Provide the (x, y) coordinate of the cell's center where the given text is located.  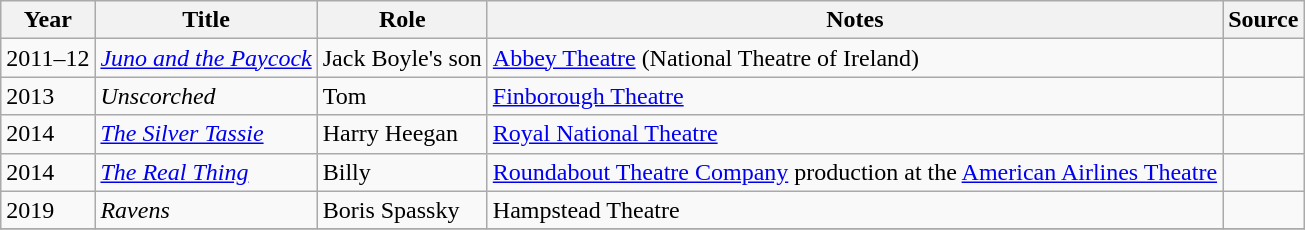
Role (402, 20)
Hampstead Theatre (854, 210)
Royal National Theatre (854, 134)
2013 (48, 96)
Billy (402, 172)
2011–12 (48, 58)
Tom (402, 96)
Roundabout Theatre Company production at the American Airlines Theatre (854, 172)
The Real Thing (206, 172)
Ravens (206, 210)
Harry Heegan (402, 134)
Unscorched (206, 96)
Abbey Theatre (National Theatre of Ireland) (854, 58)
Year (48, 20)
Notes (854, 20)
2019 (48, 210)
Juno and the Paycock (206, 58)
Title (206, 20)
Finborough Theatre (854, 96)
Boris Spassky (402, 210)
The Silver Tassie (206, 134)
Jack Boyle's son (402, 58)
Source (1264, 20)
